Detect which cell encompasses the target text, then output its (X, Y) center coordinate. 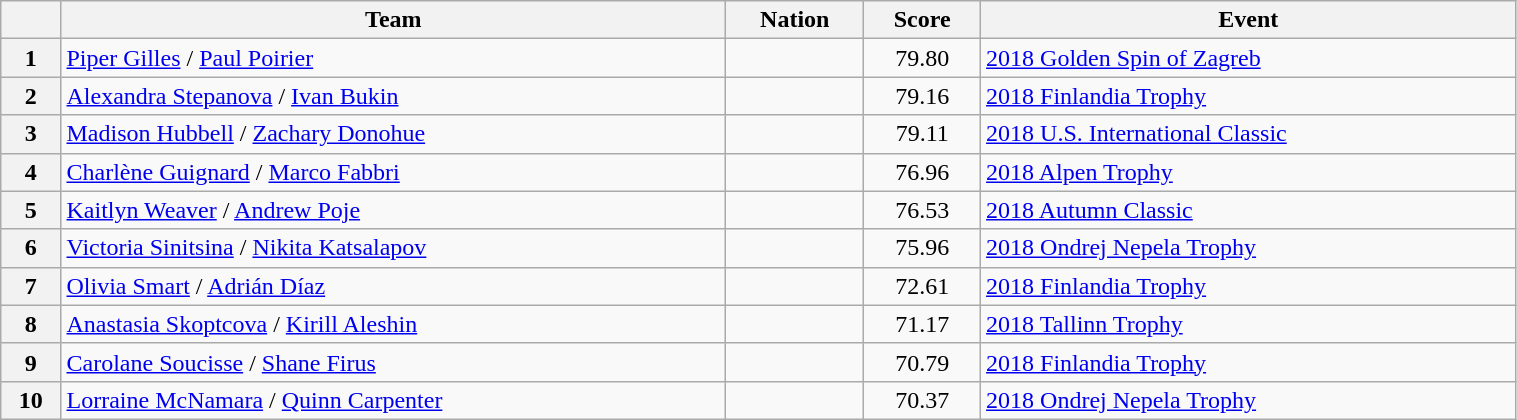
Lorraine McNamara / Quinn Carpenter (394, 400)
Charlène Guignard / Marco Fabbri (394, 172)
79.11 (922, 134)
2 (31, 96)
70.37 (922, 400)
Team (394, 20)
79.80 (922, 58)
5 (31, 210)
Alexandra Stepanova / Ivan Bukin (394, 96)
6 (31, 248)
10 (31, 400)
9 (31, 362)
72.61 (922, 286)
Madison Hubbell / Zachary Donohue (394, 134)
Piper Gilles / Paul Poirier (394, 58)
Event (1248, 20)
1 (31, 58)
7 (31, 286)
2018 Golden Spin of Zagreb (1248, 58)
76.96 (922, 172)
3 (31, 134)
Nation (795, 20)
79.16 (922, 96)
4 (31, 172)
Anastasia Skoptcova / Kirill Aleshin (394, 324)
2018 Alpen Trophy (1248, 172)
Score (922, 20)
71.17 (922, 324)
2018 Tallinn Trophy (1248, 324)
Carolane Soucisse / Shane Firus (394, 362)
Victoria Sinitsina / Nikita Katsalapov (394, 248)
Olivia Smart / Adrián Díaz (394, 286)
70.79 (922, 362)
75.96 (922, 248)
2018 Autumn Classic (1248, 210)
2018 U.S. International Classic (1248, 134)
8 (31, 324)
76.53 (922, 210)
Kaitlyn Weaver / Andrew Poje (394, 210)
